Return (X, Y) of the center of cell containing provided text 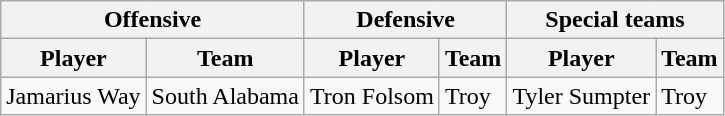
Tyler Sumpter (582, 96)
South Alabama (225, 96)
Defensive (405, 20)
Tron Folsom (372, 96)
Special teams (615, 20)
Offensive (153, 20)
Jamarius Way (74, 96)
